Scan for the cell matching the given text and deliver its [x, y] coordinate at center. 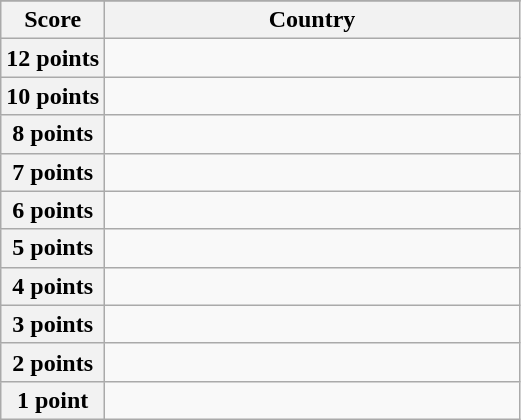
6 points [53, 210]
8 points [53, 134]
Score [53, 20]
5 points [53, 248]
Country [312, 20]
10 points [53, 96]
12 points [53, 58]
1 point [53, 400]
3 points [53, 324]
7 points [53, 172]
4 points [53, 286]
2 points [53, 362]
